Pinpoint the cell where the given text exists, returning its (x, y) midpoint coordinate. 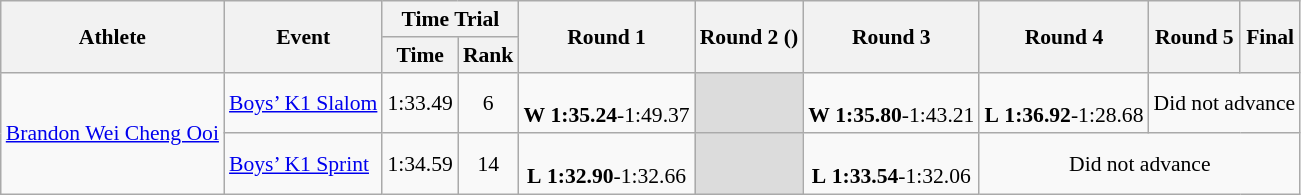
Round 2 () (749, 36)
Brandon Wei Cheng Ooi (112, 133)
L 1:36.92-1:28.68 (1064, 102)
Round 5 (1195, 36)
Rank (488, 55)
W 1:35.24-1:49.37 (606, 102)
W 1:35.80-1:43.21 (891, 102)
L 1:33.54-1:32.06 (891, 164)
L 1:32.90-1:32.66 (606, 164)
Round 3 (891, 36)
Boys’ K1 Slalom (303, 102)
Event (303, 36)
Time (420, 55)
Time Trial (450, 19)
1:34.59 (420, 164)
Boys’ K1 Sprint (303, 164)
Athlete (112, 36)
Final (1270, 36)
Round 1 (606, 36)
Round 4 (1064, 36)
6 (488, 102)
1:33.49 (420, 102)
14 (488, 164)
